Scan for the cell matching the given text and deliver its (X, Y) coordinate at center. 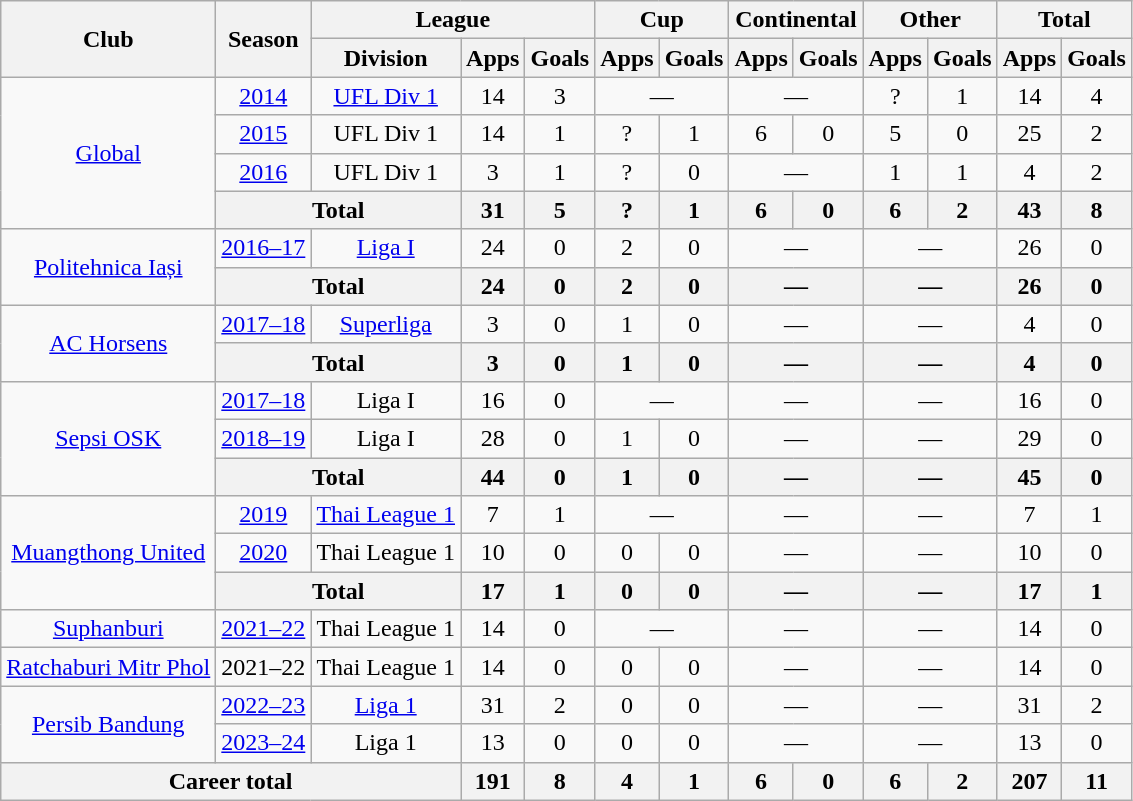
Superliga (386, 324)
Division (386, 58)
2015 (264, 134)
45 (1029, 477)
Ratchaburi Mitr Phol (108, 667)
League (453, 20)
Politehnica Iași (108, 267)
2020 (264, 553)
2018–19 (264, 438)
Cup (662, 20)
Sepsi OSK (108, 438)
Muangthong United (108, 553)
Career total (231, 781)
2016–17 (264, 248)
43 (1029, 210)
Club (108, 39)
44 (493, 477)
Other (930, 20)
AC Horsens (108, 343)
207 (1029, 781)
Global (108, 153)
Continental (796, 20)
2014 (264, 96)
2022–23 (264, 705)
Season (264, 39)
25 (1029, 134)
11 (1097, 781)
191 (493, 781)
28 (493, 438)
29 (1029, 438)
2019 (264, 515)
2016 (264, 172)
Suphanburi (108, 629)
Persib Bandung (108, 724)
2023–24 (264, 743)
